Scan for the cell matching the given text and deliver its (x, y) coordinate at center. 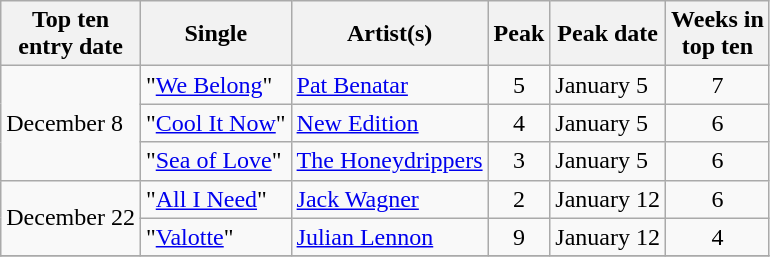
2 (519, 199)
"We Belong" (216, 85)
Artist(s) (390, 34)
New Edition (390, 123)
Peak date (608, 34)
Single (216, 34)
3 (519, 161)
"Cool It Now" (216, 123)
Julian Lennon (390, 237)
December 22 (71, 218)
5 (519, 85)
Jack Wagner (390, 199)
"Sea of Love" (216, 161)
Weeks intop ten (718, 34)
Pat Benatar (390, 85)
"All I Need" (216, 199)
Top tenentry date (71, 34)
The Honeydrippers (390, 161)
9 (519, 237)
"Valotte" (216, 237)
December 8 (71, 123)
Peak (519, 34)
7 (718, 85)
